Extract the [X, Y] coordinate from the center of the cell holding the provided text.  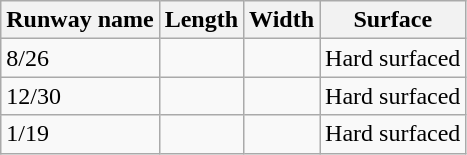
Surface [393, 20]
Runway name [80, 20]
12/30 [80, 96]
8/26 [80, 58]
Width [282, 20]
Length [201, 20]
1/19 [80, 134]
